Pinpoint the cell where the given text exists, returning its (x, y) midpoint coordinate. 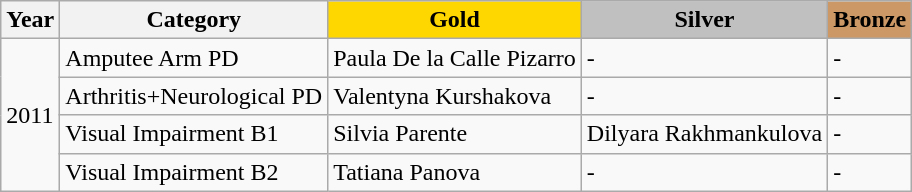
Valentyna Kurshakova (455, 96)
Gold (455, 20)
Silver (704, 20)
Visual Impairment B1 (194, 134)
Silvia Parente (455, 134)
Dilyara Rakhmankulova (704, 134)
Visual Impairment B2 (194, 172)
Bronze (870, 20)
Category (194, 20)
Tatiana Panova (455, 172)
Year (30, 20)
Amputee Arm PD (194, 58)
Paula De la Calle Pizarro (455, 58)
2011 (30, 115)
Arthritis+Neurological PD (194, 96)
